Provide the [X, Y] coordinate of the cell's center where the given text is located.  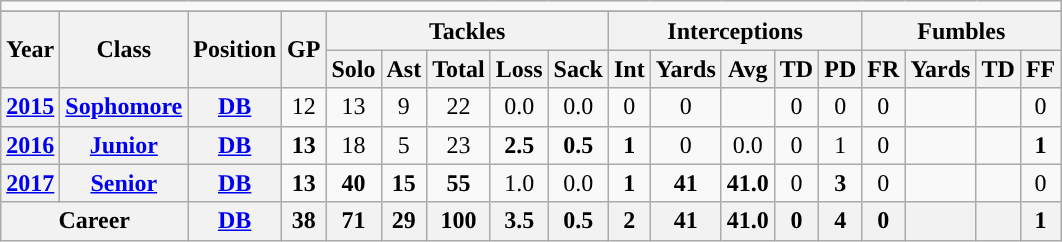
Sophomore [124, 107]
Int [629, 69]
Ast [404, 69]
9 [404, 107]
40 [354, 183]
FR [884, 69]
12 [304, 107]
18 [354, 145]
29 [404, 221]
23 [459, 145]
55 [459, 183]
2 [629, 221]
Fumbles [962, 31]
2016 [30, 145]
Avg [748, 69]
Senior [124, 183]
Loss [519, 69]
Interceptions [734, 31]
1.0 [519, 183]
4 [840, 221]
3.5 [519, 221]
5 [404, 145]
Tackles [468, 31]
Class [124, 50]
2017 [30, 183]
100 [459, 221]
Sack [578, 69]
Total [459, 69]
Junior [124, 145]
2015 [30, 107]
2.5 [519, 145]
15 [404, 183]
Year [30, 50]
22 [459, 107]
FF [1040, 69]
Solo [354, 69]
GP [304, 50]
Position [235, 50]
PD [840, 69]
71 [354, 221]
38 [304, 221]
3 [840, 183]
Career [94, 221]
